Search for the cell housing the specified text and yield its [x, y] center coordinate. 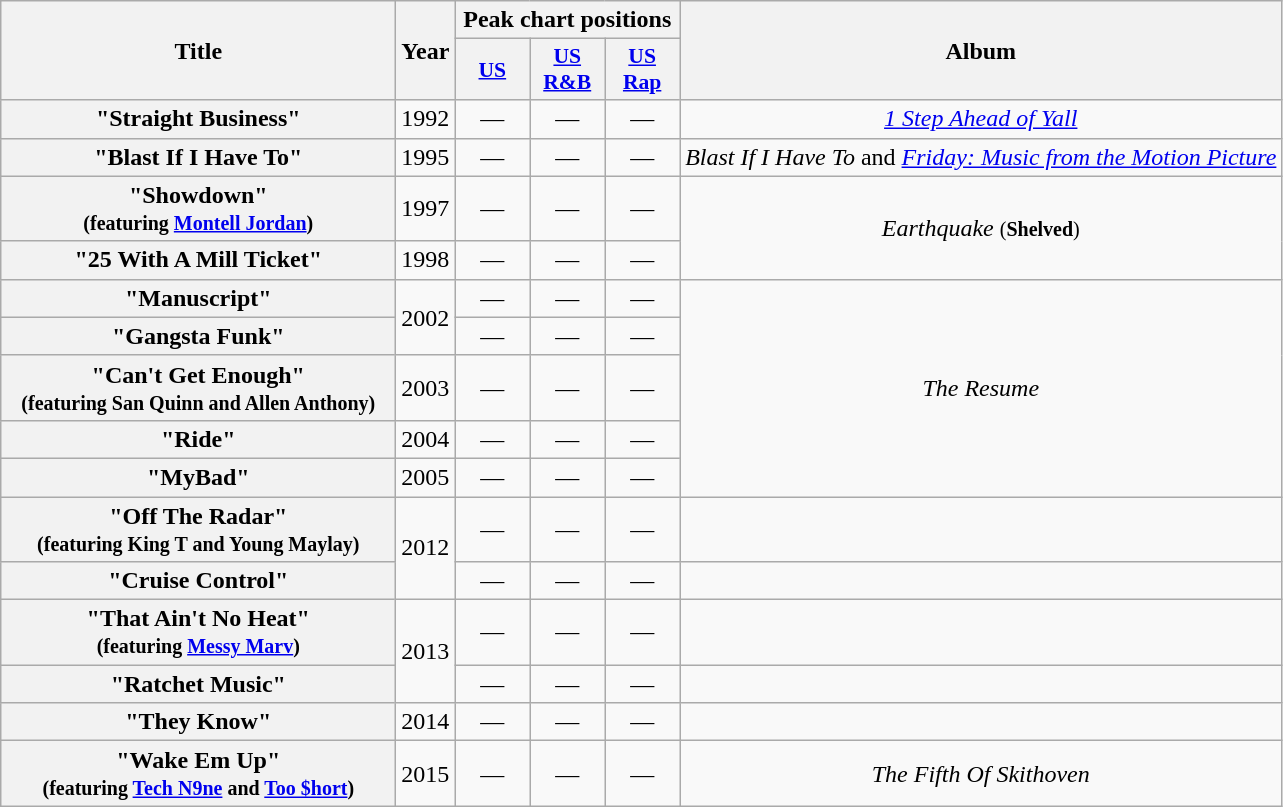
1995 [426, 157]
1998 [426, 260]
USRap [642, 70]
"MyBad" [198, 477]
"Showdown"(featuring Montell Jordan) [198, 208]
Blast If I Have To and Friday: Music from the Motion Picture [981, 157]
1992 [426, 119]
Year [426, 50]
"Straight Business" [198, 119]
"Ride" [198, 439]
2002 [426, 317]
2012 [426, 548]
"Gangsta Funk" [198, 336]
Title [198, 50]
2015 [426, 774]
Peak chart positions [568, 20]
The Fifth Of Skithoven [981, 774]
Album [981, 50]
"Manuscript" [198, 298]
"Can't Get Enough"(featuring San Quinn and Allen Anthony) [198, 388]
The Resume [981, 388]
US [492, 70]
"Blast If I Have To" [198, 157]
2014 [426, 722]
1997 [426, 208]
"Ratchet Music" [198, 684]
"That Ain't No Heat"(featuring Messy Marv) [198, 632]
1 Step Ahead of Yall [981, 119]
USR&B [568, 70]
2003 [426, 388]
2004 [426, 439]
2005 [426, 477]
"They Know" [198, 722]
"Wake Em Up"(featuring Tech N9ne and Too $hort) [198, 774]
"25 With A Mill Ticket" [198, 260]
2013 [426, 652]
"Cruise Control" [198, 581]
"Off The Radar"(featuring King T and Young Maylay) [198, 528]
Earthquake (Shelved) [981, 228]
